For the text-containing cell, return its midpoint in [x, y] coordinate format. 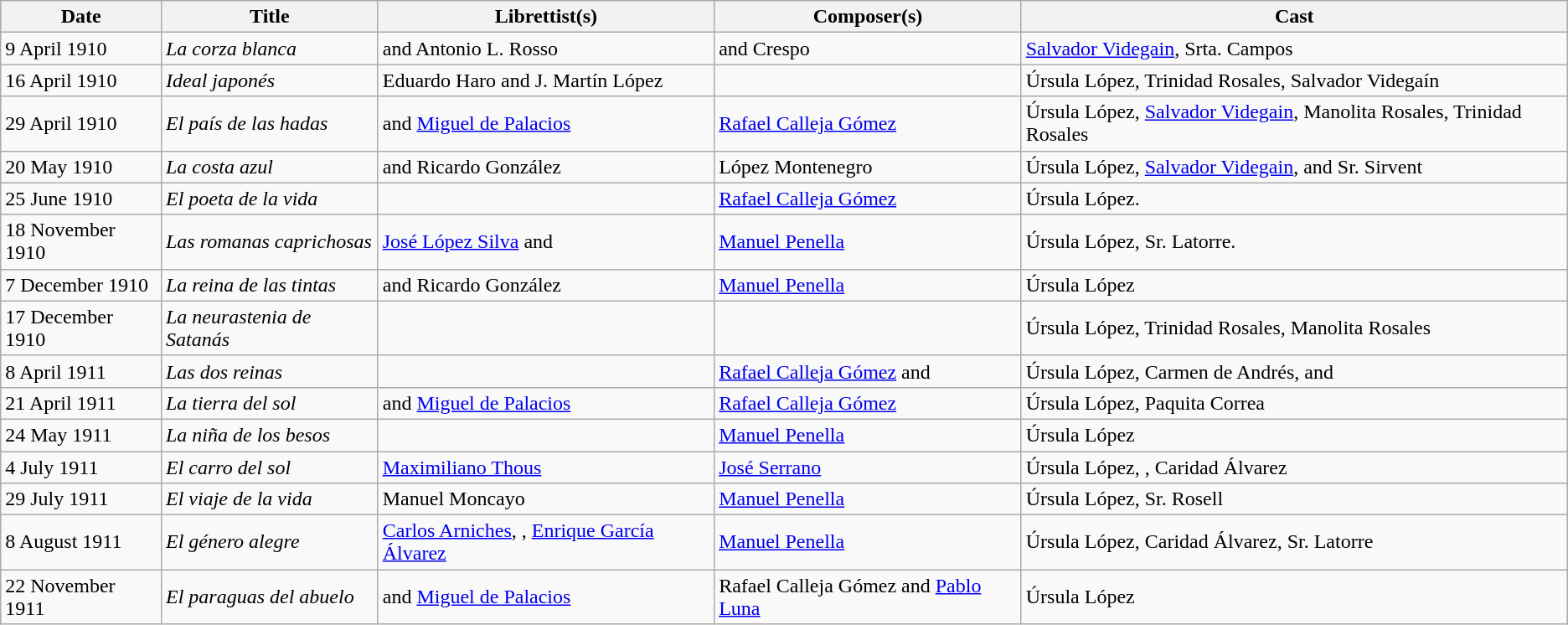
La costa azul [270, 167]
24 May 1911 [81, 435]
18 November 1910 [81, 241]
16 April 1910 [81, 80]
El género alegre [270, 543]
29 July 1911 [81, 499]
Manuel Moncayo [546, 499]
8 April 1911 [81, 371]
21 April 1911 [81, 403]
8 August 1911 [81, 543]
29 April 1910 [81, 124]
Úrsula López, Salvador Videgain, Manolita Rosales, Trinidad Rosales [1294, 124]
Úrsula López, Salvador Videgain, and Sr. Sirvent [1294, 167]
José López Silva and [546, 241]
El paraguas del abuelo [270, 597]
El país de las hadas [270, 124]
Salvador Videgain, Srta. Campos [1294, 49]
and Antonio L. Rosso [546, 49]
Composer(s) [868, 17]
Úrsula López, Sr. Rosell [1294, 499]
Úrsula López, Trinidad Rosales, Salvador Videgaín [1294, 80]
José Serrano [868, 467]
El carro del sol [270, 467]
Úrsula López. [1294, 199]
Las romanas caprichosas [270, 241]
4 July 1911 [81, 467]
La niña de los besos [270, 435]
and Crespo [868, 49]
La reina de las tintas [270, 285]
Maximiliano Thous [546, 467]
El poeta de la vida [270, 199]
7 December 1910 [81, 285]
22 November 1911 [81, 597]
Úrsula López, Sr. Latorre. [1294, 241]
9 April 1910 [81, 49]
25 June 1910 [81, 199]
Úrsula López, Carmen de Andrés, and [1294, 371]
Librettist(s) [546, 17]
Úrsula López, , Caridad Álvarez [1294, 467]
Úrsula López, Paquita Correa [1294, 403]
Úrsula López, Trinidad Rosales, Manolita Rosales [1294, 328]
López Montenegro [868, 167]
Rafael Calleja Gómez and [868, 371]
El viaje de la vida [270, 499]
Úrsula López, Caridad Álvarez, Sr. Latorre [1294, 543]
Date [81, 17]
17 December 1910 [81, 328]
La corza blanca [270, 49]
20 May 1910 [81, 167]
Title [270, 17]
La tierra del sol [270, 403]
Cast [1294, 17]
Eduardo Haro and J. Martín López [546, 80]
Ideal japonés [270, 80]
Las dos reinas [270, 371]
La neurastenia de Satanás [270, 328]
Carlos Arniches, , Enrique García Álvarez [546, 543]
Rafael Calleja Gómez and Pablo Luna [868, 597]
